Output the [X, Y] coordinate of the center of the cell containing the given text.  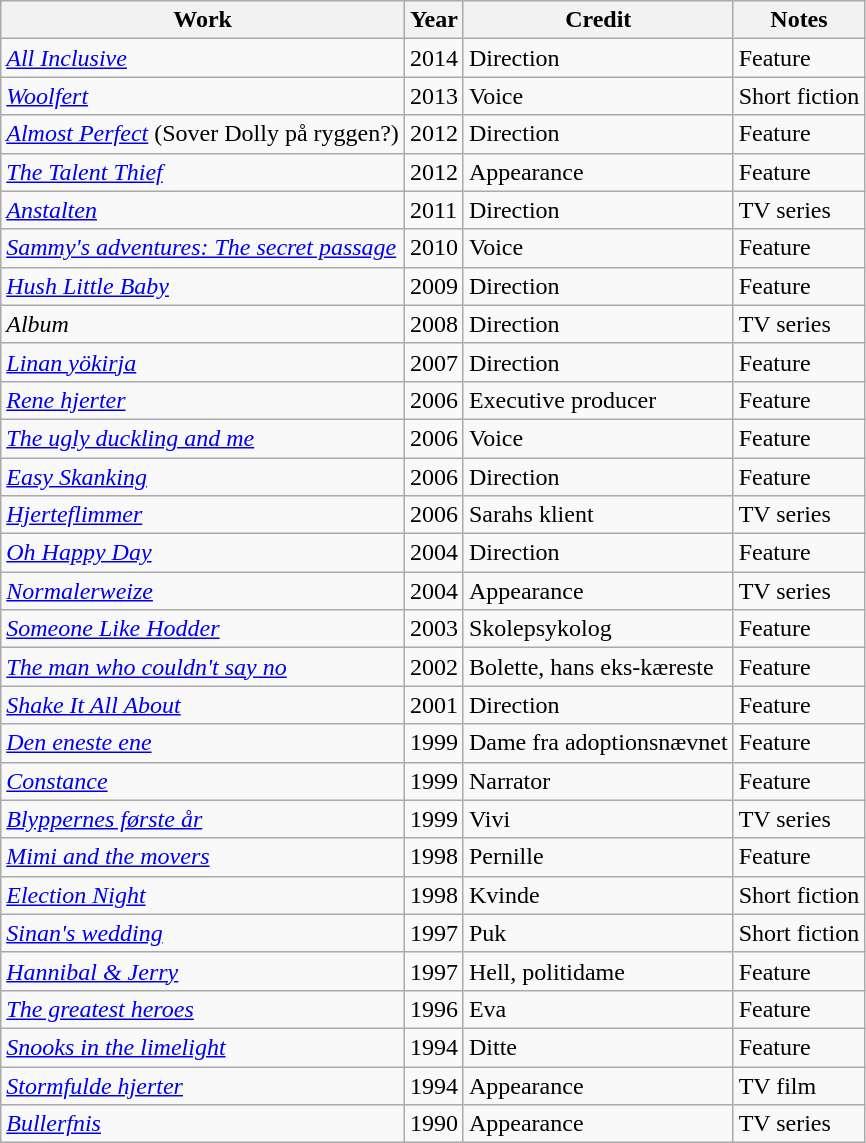
Almost Perfect (Sover Dolly på ryggen?) [203, 134]
Bolette, hans eks-kæreste [598, 667]
Notes [799, 20]
Executive producer [598, 400]
2003 [434, 629]
Easy Skanking [203, 477]
2010 [434, 248]
2002 [434, 667]
Hell, politidame [598, 971]
Linan yökirja [203, 362]
2001 [434, 705]
Stormfulde hjerter [203, 1085]
1996 [434, 1009]
Hush Little Baby [203, 286]
Vivi [598, 819]
Blyppernes første år [203, 819]
All Inclusive [203, 58]
Narrator [598, 781]
Mimi and the movers [203, 857]
Year [434, 20]
Snooks in the limelight [203, 1047]
Rene hjerter [203, 400]
The greatest heroes [203, 1009]
Eva [598, 1009]
Woolfert [203, 96]
Normalerweize [203, 591]
The ugly duckling and me [203, 438]
Ditte [598, 1047]
The Talent Thief [203, 172]
Pernille [598, 857]
Kvinde [598, 895]
The man who couldn't say no [203, 667]
2007 [434, 362]
2009 [434, 286]
Oh Happy Day [203, 553]
Sammy's adventures: The secret passage [203, 248]
Den eneste ene [203, 743]
Dame fra adoptionsnævnet [598, 743]
2008 [434, 324]
1990 [434, 1124]
Hannibal & Jerry [203, 971]
Skolepsykolog [598, 629]
2014 [434, 58]
Bullerfnis [203, 1124]
Constance [203, 781]
Album [203, 324]
Shake It All About [203, 705]
Sarahs klient [598, 515]
Hjerteflimmer [203, 515]
2013 [434, 96]
Someone Like Hodder [203, 629]
Election Night [203, 895]
Sinan's wedding [203, 933]
Puk [598, 933]
TV film [799, 1085]
Work [203, 20]
Credit [598, 20]
Anstalten [203, 210]
2011 [434, 210]
